Extract the [X, Y] coordinate from the center of the cell holding the provided text.  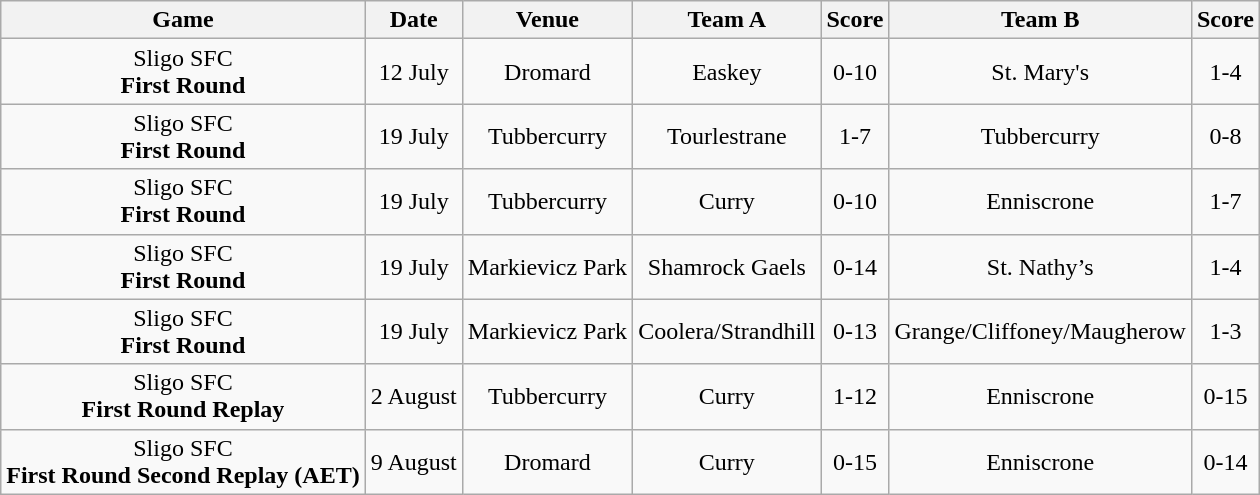
2 August [414, 396]
1-3 [1225, 332]
Easkey [727, 72]
Coolera/Strandhill [727, 332]
Tourlestrane [727, 136]
12 July [414, 72]
Sligo SFCFirst Round Second Replay (AET) [183, 462]
0-8 [1225, 136]
1-12 [855, 396]
Shamrock Gaels [727, 266]
9 August [414, 462]
0-13 [855, 332]
St. Mary's [1040, 72]
Venue [547, 20]
St. Nathy’s [1040, 266]
Team A [727, 20]
Sligo SFCFirst Round Replay [183, 396]
Grange/Cliffoney/Maugherow [1040, 332]
Date [414, 20]
Game [183, 20]
Team B [1040, 20]
